Determine the [X, Y] coordinate at the center of the cell enclosing the given text.  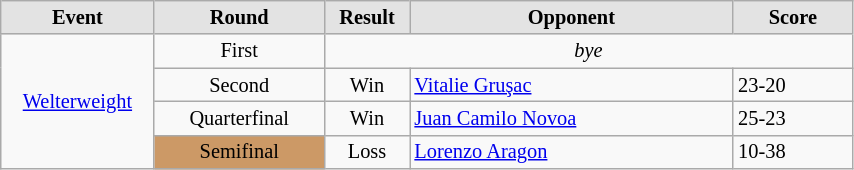
10-38 [792, 152]
25-23 [792, 118]
Juan Camilo Novoa [572, 118]
bye [588, 51]
Lorenzo Aragon [572, 152]
Opponent [572, 17]
Semifinal [239, 152]
Result [366, 17]
Welterweight [78, 102]
Loss [366, 152]
Event [78, 17]
Vitalie Gruşac [572, 85]
Round [239, 17]
Quarterfinal [239, 118]
23-20 [792, 85]
Score [792, 17]
Second [239, 85]
First [239, 51]
